Find where the given text appears and provide that cell's center as [x, y] coordinate. 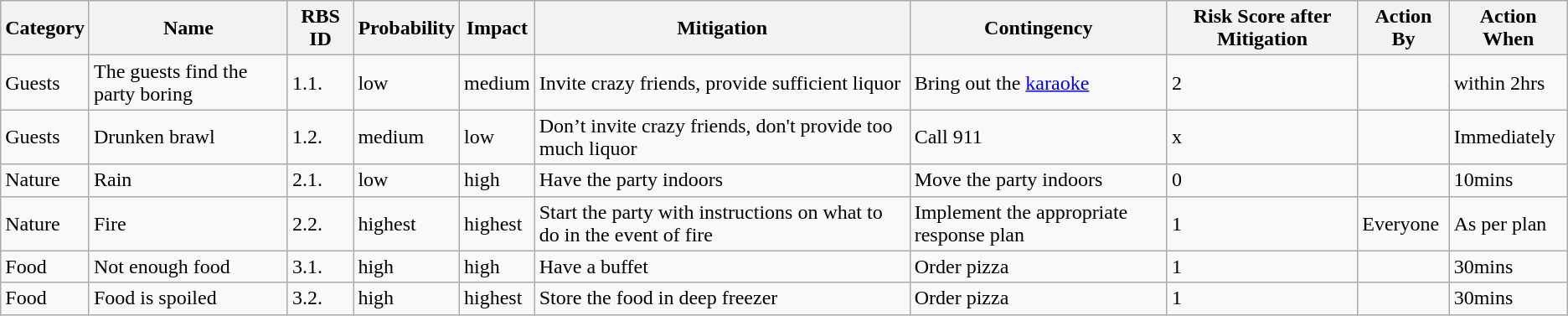
within 2hrs [1508, 82]
Mitigation [722, 28]
Not enough food [188, 267]
3.2. [320, 298]
Everyone [1404, 223]
0 [1261, 180]
Have a buffet [722, 267]
Impact [498, 28]
1.1. [320, 82]
Category [45, 28]
Action By [1404, 28]
The guests find the party boring [188, 82]
Don’t invite crazy friends, don't provide too much liquor [722, 137]
3.1. [320, 267]
Bring out the karaoke [1039, 82]
RBS ID [320, 28]
Start the party with instructions on what to do in the event of fire [722, 223]
Immediately [1508, 137]
2.2. [320, 223]
2 [1261, 82]
Risk Score after Mitigation [1261, 28]
Implement the appropriate response plan [1039, 223]
As per plan [1508, 223]
Have the party indoors [722, 180]
1.2. [320, 137]
x [1261, 137]
Probability [407, 28]
Fire [188, 223]
Move the party indoors [1039, 180]
Rain [188, 180]
Food is spoiled [188, 298]
Action When [1508, 28]
10mins [1508, 180]
2.1. [320, 180]
Name [188, 28]
Invite crazy friends, provide sufficient liquor [722, 82]
Call 911 [1039, 137]
Contingency [1039, 28]
Drunken brawl [188, 137]
Store the food in deep freezer [722, 298]
